Pinpoint the cell where the given text exists, returning its [X, Y] midpoint coordinate. 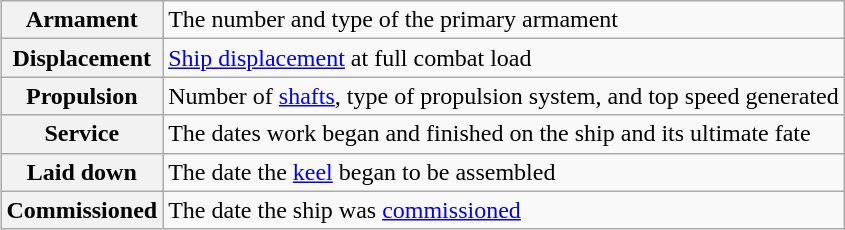
The date the keel began to be assembled [504, 172]
Armament [82, 20]
Laid down [82, 172]
Service [82, 134]
Ship displacement at full combat load [504, 58]
Displacement [82, 58]
Propulsion [82, 96]
The date the ship was commissioned [504, 210]
The dates work began and finished on the ship and its ultimate fate [504, 134]
Commissioned [82, 210]
Number of shafts, type of propulsion system, and top speed generated [504, 96]
The number and type of the primary armament [504, 20]
